Return the (x, y) coordinate for the center point of the cell that contains the specified text.  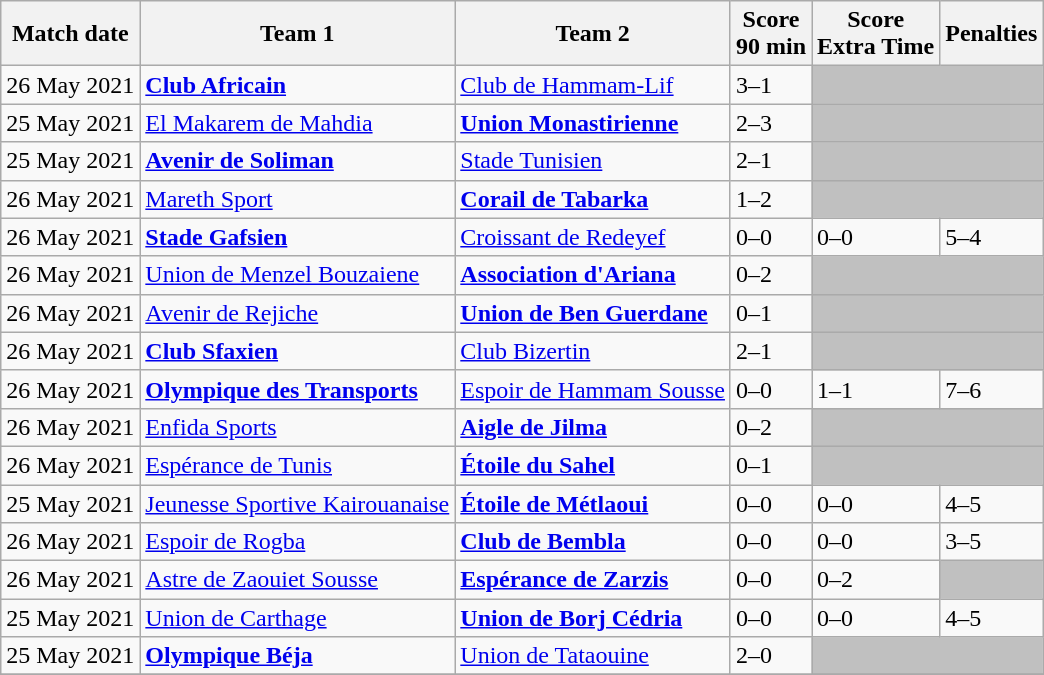
Club de Hammam-Lif (593, 85)
Union de Tataouine (593, 656)
Club Bizertin (593, 351)
El Makarem de Mahdia (298, 123)
Olympique Béja (298, 656)
Astre de Zaouiet Sousse (298, 580)
3–5 (992, 542)
Penalties (992, 34)
Aigle de Jilma (593, 427)
1–1 (876, 389)
Mareth Sport (298, 199)
Match date (70, 34)
Union de Ben Guerdane (593, 313)
Union de Carthage (298, 618)
3–1 (770, 85)
7–6 (992, 389)
Corail de Tabarka (593, 199)
Espoir de Hammam Sousse (593, 389)
Union de Menzel Bouzaiene (298, 275)
Olympique des Transports (298, 389)
Team 1 (298, 34)
1–2 (770, 199)
Avenir de Soliman (298, 161)
5–4 (992, 237)
Stade Gafsien (298, 237)
Stade Tunisien (593, 161)
Espoir de Rogba (298, 542)
Club Africain (298, 85)
Avenir de Rejiche (298, 313)
Union de Borj Cédria (593, 618)
Association d'Ariana (593, 275)
Croissant de Redeyef (593, 237)
Team 2 (593, 34)
Étoile du Sahel (593, 465)
ScoreExtra Time (876, 34)
Score90 min (770, 34)
Jeunesse Sportive Kairouanaise (298, 503)
Union Monastirienne (593, 123)
Enfida Sports (298, 427)
Club Sfaxien (298, 351)
2–3 (770, 123)
Club de Bembla (593, 542)
Étoile de Métlaoui (593, 503)
2–0 (770, 656)
Espérance de Tunis (298, 465)
Espérance de Zarzis (593, 580)
